Determine the [X, Y] coordinate at the center of the cell enclosing the given text.  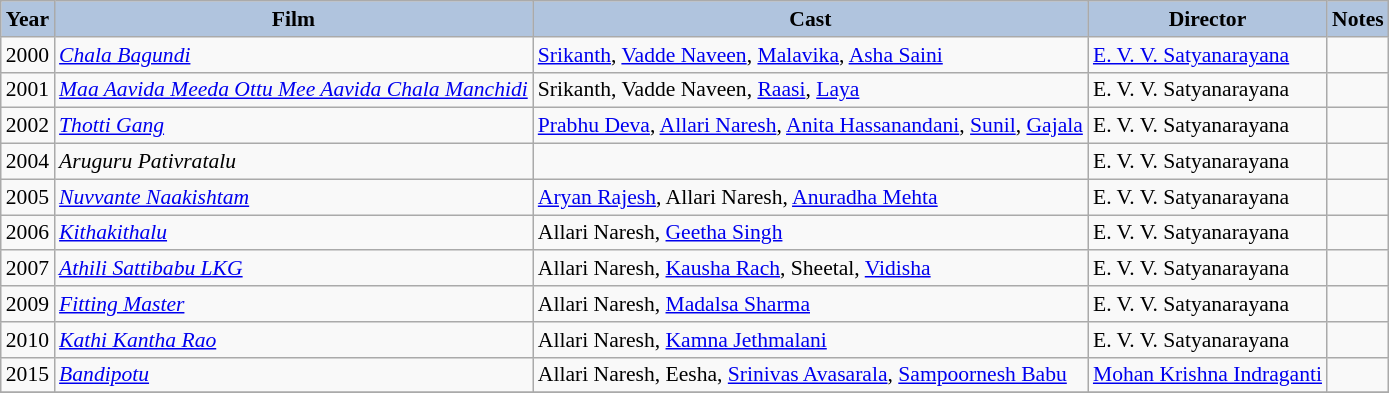
2009 [28, 304]
2007 [28, 269]
Allari Naresh, Kausha Rach, Sheetal, Vidisha [810, 269]
Fitting Master [294, 304]
Film [294, 19]
Allari Naresh, Madalsa Sharma [810, 304]
Kathi Kantha Rao [294, 340]
Srikanth, Vadde Naveen, Raasi, Laya [810, 90]
2001 [28, 90]
2006 [28, 233]
2005 [28, 197]
Allari Naresh, Geetha Singh [810, 233]
Nuvvante Naakishtam [294, 197]
Aruguru Pativratalu [294, 162]
Cast [810, 19]
Maa Aavida Meeda Ottu Mee Aavida Chala Manchidi [294, 90]
Athili Sattibabu LKG [294, 269]
Year [28, 19]
Director [1208, 19]
Srikanth, Vadde Naveen, Malavika, Asha Saini [810, 55]
Allari Naresh, Kamna Jethmalani [810, 340]
2004 [28, 162]
2010 [28, 340]
Bandipotu [294, 375]
Mohan Krishna Indraganti [1208, 375]
Chala Bagundi [294, 55]
Prabhu Deva, Allari Naresh, Anita Hassanandani, Sunil, Gajala [810, 126]
2000 [28, 55]
2002 [28, 126]
Kithakithalu [294, 233]
Allari Naresh, Eesha, Srinivas Avasarala, Sampoornesh Babu [810, 375]
Thotti Gang [294, 126]
Notes [1358, 19]
2015 [28, 375]
Aryan Rajesh, Allari Naresh, Anuradha Mehta [810, 197]
